Determine the (X, Y) coordinate at the center of the cell enclosing the given text.  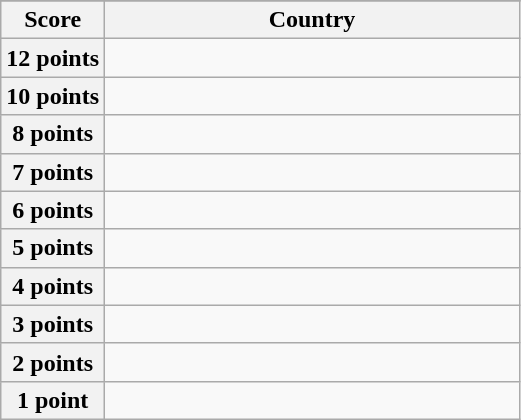
1 point (53, 400)
12 points (53, 58)
5 points (53, 248)
2 points (53, 362)
6 points (53, 210)
Country (312, 20)
8 points (53, 134)
Score (53, 20)
4 points (53, 286)
10 points (53, 96)
3 points (53, 324)
7 points (53, 172)
